Output the [x, y] coordinate of the center of the cell containing the given text.  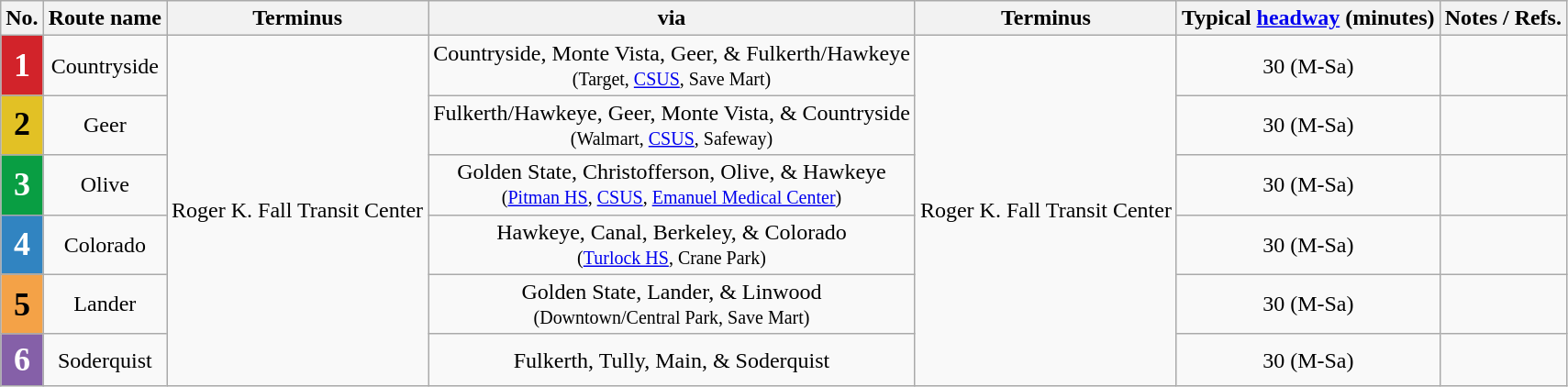
via [672, 18]
5 [22, 304]
No. [22, 18]
Fulkerth/Hawkeye, Geer, Monte Vista, & Countryside(Walmart, CSUS, Safeway) [672, 125]
Countryside, Monte Vista, Geer, & Fulkerth/Hawkeye(Target, CSUS, Save Mart) [672, 66]
3 [22, 185]
Fulkerth, Tully, Main, & Soderquist [672, 359]
Golden State, Christofferson, Olive, & Hawkeye(Pitman HS, CSUS, Emanuel Medical Center) [672, 185]
Soderquist [105, 359]
Geer [105, 125]
Countryside [105, 66]
Golden State, Lander, & Linwood(Downtown/Central Park, Save Mart) [672, 304]
2 [22, 125]
Lander [105, 304]
1 [22, 66]
Typical headway (minutes) [1308, 18]
Colorado [105, 244]
6 [22, 359]
4 [22, 244]
Notes / Refs. [1503, 18]
Hawkeye, Canal, Berkeley, & Colorado(Turlock HS, Crane Park) [672, 244]
Route name [105, 18]
Olive [105, 185]
